Determine the (x, y) coordinate at the center of the cell enclosing the given text.  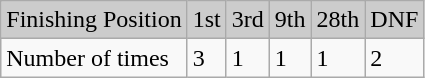
3rd (248, 20)
9th (290, 20)
2 (394, 58)
DNF (394, 20)
28th (338, 20)
3 (206, 58)
1st (206, 20)
Number of times (94, 58)
Finishing Position (94, 20)
